Provide the [x, y] coordinate of the cell's center where the given text is located.  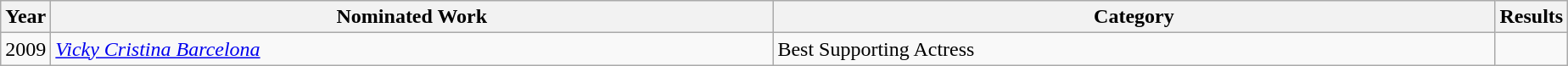
2009 [25, 49]
Vicky Cristina Barcelona [412, 49]
Category [1134, 17]
Year [25, 17]
Best Supporting Actress [1134, 49]
Results [1532, 17]
Nominated Work [412, 17]
